Determine the [X, Y] coordinate at the center of the cell enclosing the given text.  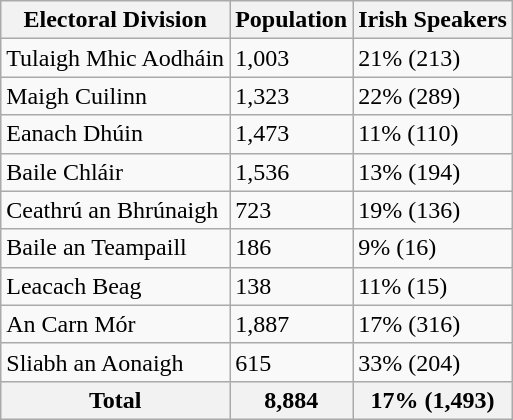
11% (15) [433, 286]
17% (1,493) [433, 400]
Leacach Beag [116, 286]
19% (136) [433, 210]
21% (213) [433, 58]
11% (110) [433, 134]
An Carn Mór [116, 324]
13% (194) [433, 172]
9% (16) [433, 248]
1,887 [292, 324]
Eanach Dhúin [116, 134]
Total [116, 400]
138 [292, 286]
1,323 [292, 96]
Maigh Cuilinn [116, 96]
17% (316) [433, 324]
Baile an Teampaill [116, 248]
Tulaigh Mhic Aodháin [116, 58]
723 [292, 210]
Population [292, 20]
33% (204) [433, 362]
8,884 [292, 400]
Irish Speakers [433, 20]
1,003 [292, 58]
1,473 [292, 134]
Ceathrú an Bhrúnaigh [116, 210]
Electoral Division [116, 20]
22% (289) [433, 96]
1,536 [292, 172]
186 [292, 248]
615 [292, 362]
Baile Chláir [116, 172]
Sliabh an Aonaigh [116, 362]
